Locate the cell with the specified text and output its [x, y] center coordinate. 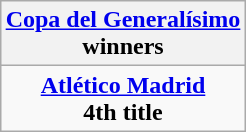
Copa del Generalísimowinners [123, 34]
Atlético Madrid4th title [123, 98]
